From the cell containing the given text, extract its center point as (x, y) coordinate. 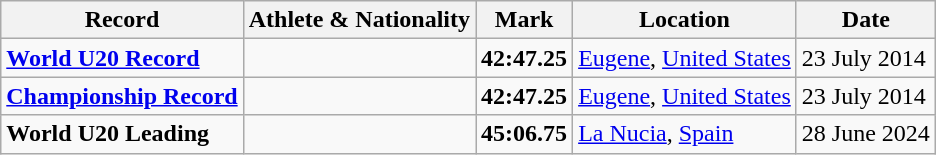
Athlete & Nationality (359, 20)
Location (685, 20)
Mark (524, 20)
45:06.75 (524, 134)
Championship Record (122, 96)
La Nucia, Spain (685, 134)
28 June 2024 (866, 134)
Record (122, 20)
Date (866, 20)
World U20 Leading (122, 134)
World U20 Record (122, 58)
